Identify which cell holds the provided text, then report its (x, y) central coordinate. 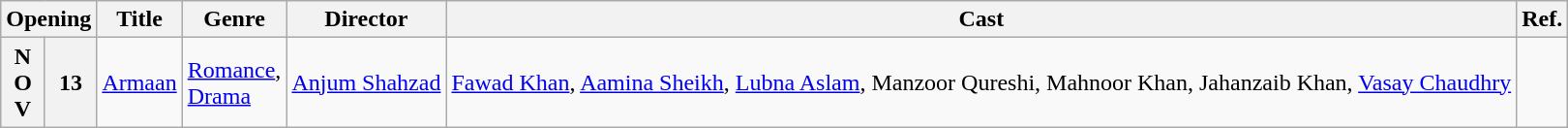
NOV (23, 82)
Director (366, 19)
Title (139, 19)
Genre (234, 19)
Fawad Khan, Aamina Sheikh, Lubna Aslam, Manzoor Qureshi, Mahnoor Khan, Jahanzaib Khan, Vasay Chaudhry (981, 82)
Armaan (139, 82)
Cast (981, 19)
Ref. (1543, 19)
13 (71, 82)
Opening (48, 19)
Romance,Drama (234, 82)
Anjum Shahzad (366, 82)
